Output the (x, y) coordinate of the center of the cell containing the given text.  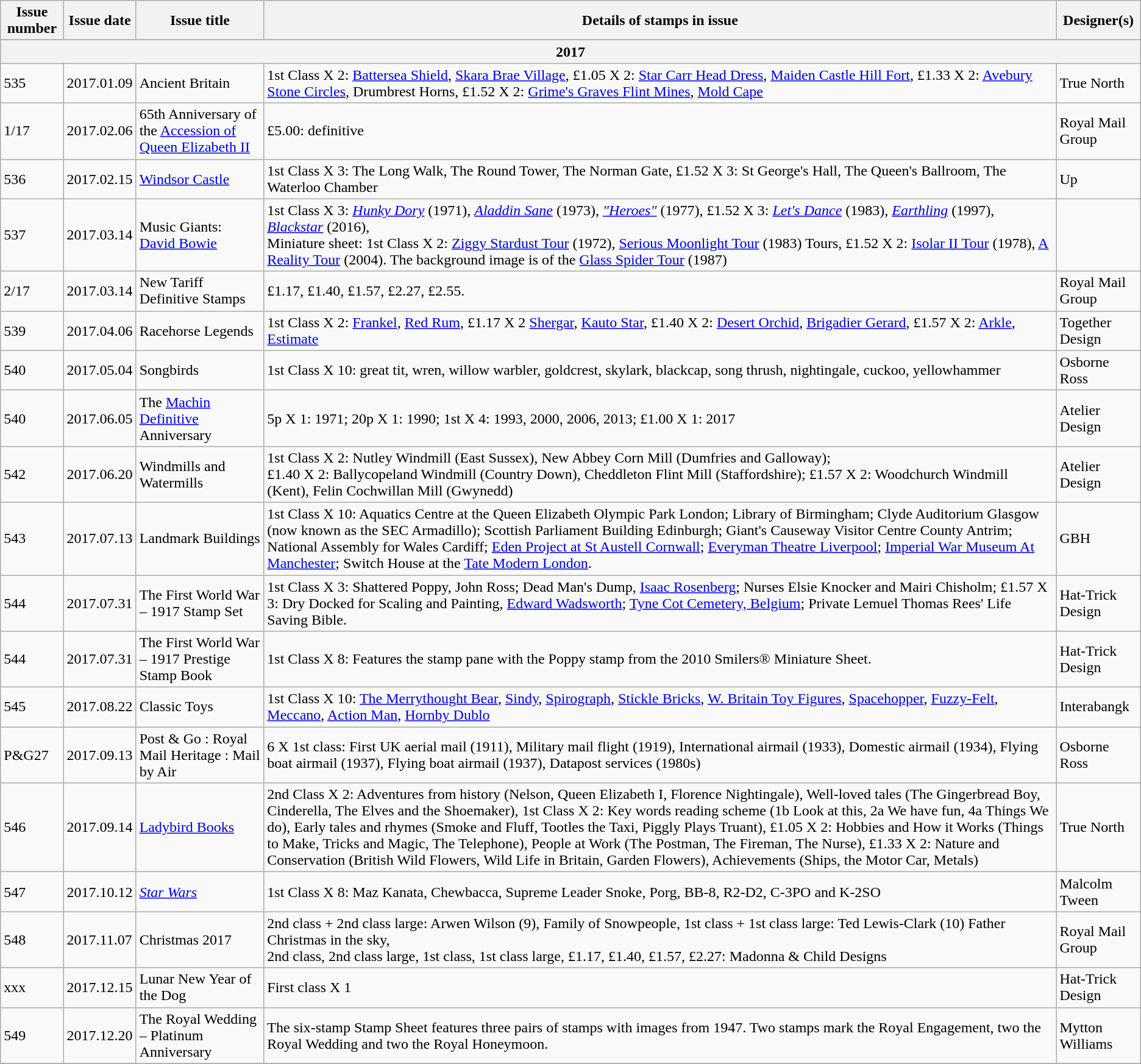
Interabangk (1098, 707)
Windmills and Watermills (200, 474)
Christmas 2017 (200, 940)
Details of stamps in issue (660, 21)
Racehorse Legends (200, 330)
Windsor Castle (200, 179)
Songbirds (200, 371)
Star Wars (200, 892)
Classic Toys (200, 707)
2017.09.13 (100, 755)
548 (32, 940)
2017.09.14 (100, 828)
£1.17, £1.40, £1.57, £2.27, £2.55. (660, 291)
The First World War – 1917 Prestige Stamp Book (200, 659)
1st Class X 2: Frankel, Red Rum, £1.17 X 2 Shergar, Kauto Star, £1.40 X 2: Desert Orchid, Brigadier Gerard, £1.57 X 2: Arkle, Estimate (660, 330)
Ancient Britain (200, 83)
65th Anniversary of the Accession of Queen Elizabeth II (200, 131)
Music Giants: David Bowie (200, 235)
Together Design (1098, 330)
2017.06.05 (100, 418)
2017.04.06 (100, 330)
2017.01.09 (100, 83)
1st Class X 8: Maz Kanata, Chewbacca, Supreme Leader Snoke, Porg, BB-8, R2-D2, C-3PO and K-2SO (660, 892)
Post & Go : Royal Mail Heritage : Mail by Air (200, 755)
2017.06.20 (100, 474)
First class X 1 (660, 987)
Up (1098, 179)
1/17 (32, 131)
546 (32, 828)
1st Class X 8: Features the stamp pane with the Poppy stamp from the 2010 Smilers® Miniature Sheet. (660, 659)
Ladybird Books (200, 828)
543 (32, 539)
545 (32, 707)
Landmark Buildings (200, 539)
2017.05.04 (100, 371)
2017.10.12 (100, 892)
2/17 (32, 291)
537 (32, 235)
2017.12.15 (100, 987)
539 (32, 330)
Designer(s) (1098, 21)
2017.02.06 (100, 131)
2017.02.15 (100, 179)
The Machin Definitive Anniversary (200, 418)
5p X 1: 1971; 20p X 1: 1990; 1st X 4: 1993, 2000, 2006, 2013; £1.00 X 1: 2017 (660, 418)
Issue number (32, 21)
P&G27 (32, 755)
The First World War – 1917 Stamp Set (200, 603)
New Tariff Definitive Stamps (200, 291)
2017.12.20 (100, 1035)
2017.08.22 (100, 707)
535 (32, 83)
2017 (570, 52)
Lunar New Year of the Dog (200, 987)
549 (32, 1035)
xxx (32, 987)
2017.07.13 (100, 539)
GBH (1098, 539)
The Royal Wedding – Platinum Anniversary (200, 1035)
542 (32, 474)
£5.00: definitive (660, 131)
Issue date (100, 21)
547 (32, 892)
536 (32, 179)
Malcolm Tween (1098, 892)
2017.11.07 (100, 940)
Issue title (200, 21)
1st Class X 10: great tit, wren, willow warbler, goldcrest, skylark, blackcap, song thrush, nightingale, cuckoo, yellowhammer (660, 371)
Mytton Williams (1098, 1035)
1st Class X 3: The Long Walk, The Round Tower, The Norman Gate, £1.52 X 3: St George's Hall, The Queen's Ballroom, The Waterloo Chamber (660, 179)
